Capture the cell that displays the provided text and extract its (X, Y) central coordinate. 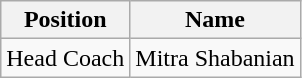
Mitra Shabanian (215, 58)
Name (215, 20)
Position (66, 20)
Head Coach (66, 58)
